For the text-containing cell, return its midpoint in (X, Y) coordinate format. 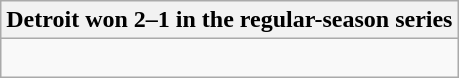
Detroit won 2–1 in the regular-season series (230, 20)
